Provide the [X, Y] coordinate of the cell's center where the given text is located.  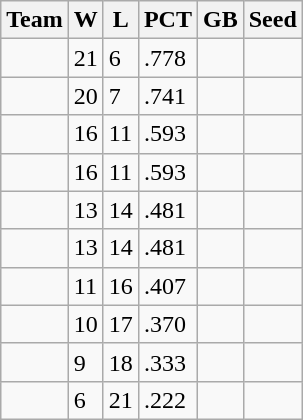
W [86, 20]
20 [86, 96]
.222 [168, 400]
PCT [168, 20]
.778 [168, 58]
Team [35, 20]
17 [120, 324]
9 [86, 362]
L [120, 20]
GB [220, 20]
7 [120, 96]
.333 [168, 362]
10 [86, 324]
.370 [168, 324]
.407 [168, 286]
.741 [168, 96]
18 [120, 362]
Seed [272, 20]
